Capture the cell that displays the provided text and extract its [X, Y] central coordinate. 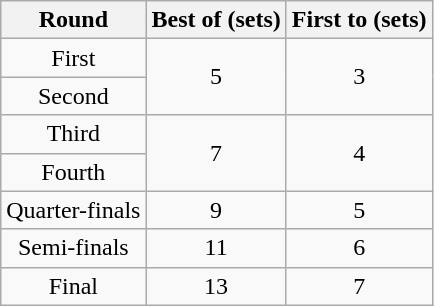
Best of (sets) [216, 20]
Fourth [74, 172]
9 [216, 210]
11 [216, 248]
First to (sets) [359, 20]
13 [216, 286]
3 [359, 77]
4 [359, 153]
Second [74, 96]
Third [74, 134]
Semi-finals [74, 248]
Final [74, 286]
Round [74, 20]
First [74, 58]
Quarter-finals [74, 210]
6 [359, 248]
